Return the [x, y] coordinate for the center point of the cell that contains the specified text.  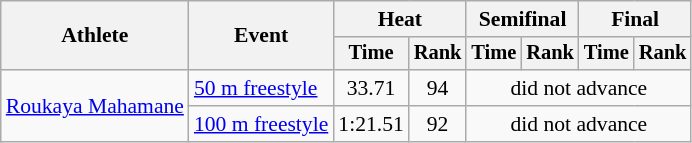
Final [635, 19]
92 [438, 124]
1:21.51 [370, 124]
Roukaya Mahamane [95, 106]
50 m freestyle [261, 88]
Athlete [95, 36]
100 m freestyle [261, 124]
33.71 [370, 88]
Heat [400, 19]
94 [438, 88]
Event [261, 36]
Semifinal [522, 19]
